Pinpoint the cell where the given text exists, returning its [x, y] midpoint coordinate. 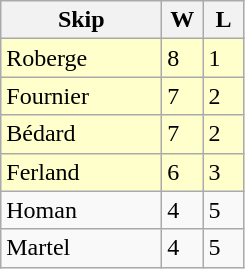
8 [182, 58]
Roberge [82, 58]
Skip [82, 20]
3 [224, 172]
W [182, 20]
1 [224, 58]
Fournier [82, 96]
Ferland [82, 172]
Martel [82, 248]
L [224, 20]
Homan [82, 210]
6 [182, 172]
Bédard [82, 134]
